Capture the cell that displays the provided text and extract its (x, y) central coordinate. 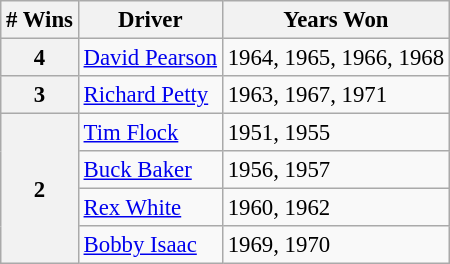
4 (40, 58)
Buck Baker (150, 170)
1956, 1957 (336, 170)
Rex White (150, 208)
Years Won (336, 20)
3 (40, 95)
Bobby Isaac (150, 245)
Tim Flock (150, 133)
2 (40, 189)
1960, 1962 (336, 208)
1951, 1955 (336, 133)
# Wins (40, 20)
David Pearson (150, 58)
1963, 1967, 1971 (336, 95)
1964, 1965, 1966, 1968 (336, 58)
Richard Petty (150, 95)
1969, 1970 (336, 245)
Driver (150, 20)
